Scan for the cell matching the given text and deliver its (X, Y) coordinate at center. 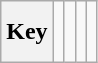
Key (27, 32)
